Determine the [x, y] coordinate at the center of the cell enclosing the given text.  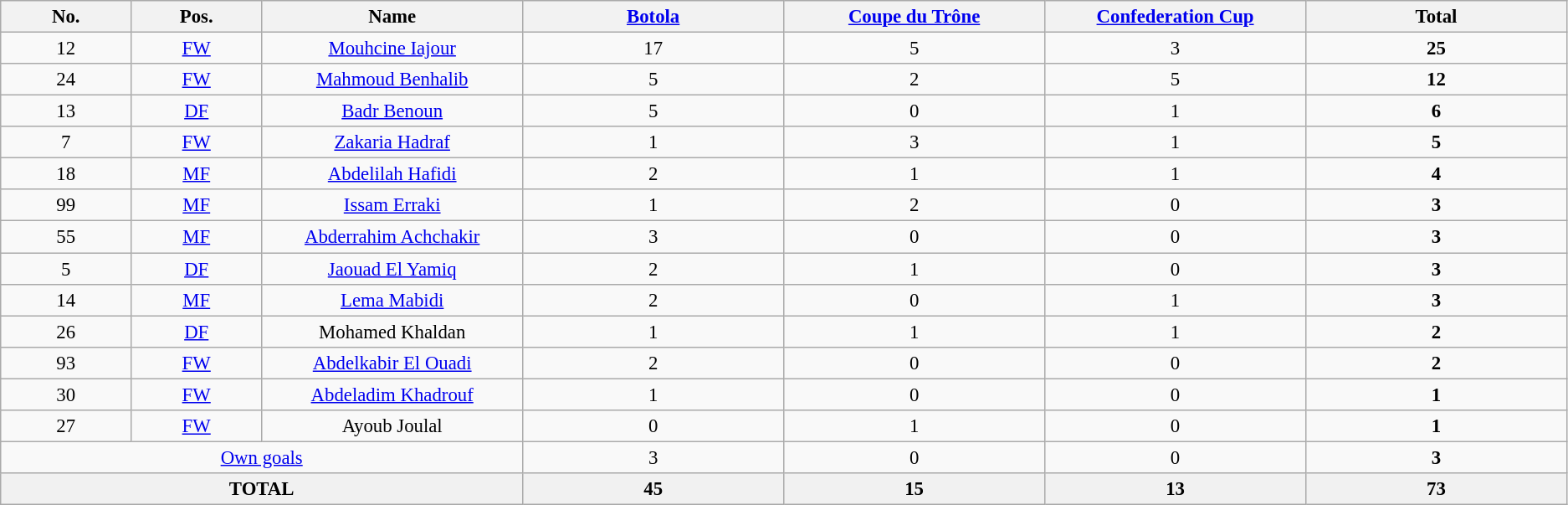
Zakaria Hadraf [392, 142]
Abdelilah Hafidi [392, 174]
Total [1437, 17]
Confederation Cup [1176, 17]
24 [66, 80]
25 [1437, 49]
Mahmoud Benhalib [392, 80]
Mouhcine Iajour [392, 49]
45 [653, 489]
Abdelkabir El Ouadi [392, 363]
14 [66, 300]
6 [1437, 111]
18 [66, 174]
TOTAL [262, 489]
Pos. [197, 17]
Abdeladim Khadrouf [392, 394]
7 [66, 142]
30 [66, 394]
Own goals [262, 457]
Coupe du Trône [915, 17]
26 [66, 332]
15 [915, 489]
Badr Benoun [392, 111]
No. [66, 17]
Jaouad El Yamiq [392, 269]
93 [66, 363]
55 [66, 237]
Issam Erraki [392, 205]
99 [66, 205]
Name [392, 17]
27 [66, 426]
Abderrahim Achchakir [392, 237]
Botola [653, 17]
Lema Mabidi [392, 300]
73 [1437, 489]
Ayoub Joulal [392, 426]
17 [653, 49]
Mohamed Khaldan [392, 332]
4 [1437, 174]
